For the text-containing cell, return its midpoint in [X, Y] coordinate format. 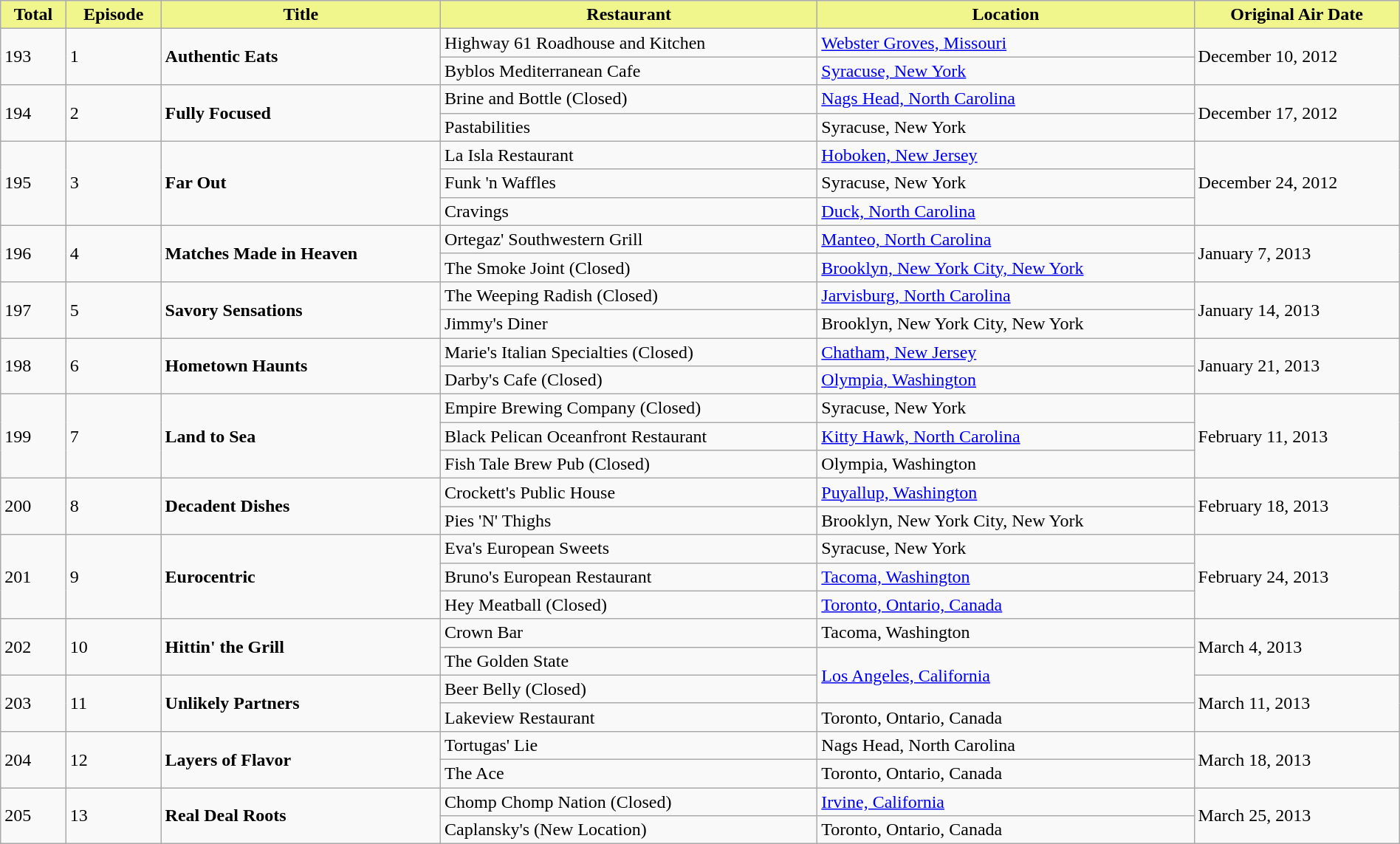
Authentic Eats [301, 57]
6 [114, 366]
Marie's Italian Specialties (Closed) [629, 352]
Hey Meatball (Closed) [629, 605]
January 21, 2013 [1297, 366]
Funk 'n Waffles [629, 183]
Chomp Chomp Nation (Closed) [629, 801]
196 [34, 253]
12 [114, 759]
Total [34, 15]
195 [34, 183]
Ortegaz' Southwestern Grill [629, 239]
Location [1006, 15]
Crown Bar [629, 633]
8 [114, 507]
March 25, 2013 [1297, 815]
March 18, 2013 [1297, 759]
Chatham, New Jersey [1006, 352]
200 [34, 507]
Lakeview Restaurant [629, 717]
The Ace [629, 773]
Decadent Dishes [301, 507]
Manteo, North Carolina [1006, 239]
203 [34, 703]
Beer Belly (Closed) [629, 689]
2 [114, 113]
5 [114, 309]
February 18, 2013 [1297, 507]
Unlikely Partners [301, 703]
Matches Made in Heaven [301, 253]
Kitty Hawk, North Carolina [1006, 436]
Darby's Cafe (Closed) [629, 380]
Highway 61 Roadhouse and Kitchen [629, 43]
December 24, 2012 [1297, 183]
January 7, 2013 [1297, 253]
Byblos Mediterranean Cafe [629, 71]
March 4, 2013 [1297, 647]
Hometown Haunts [301, 366]
Los Angeles, California [1006, 675]
4 [114, 253]
Land to Sea [301, 436]
Far Out [301, 183]
198 [34, 366]
December 17, 2012 [1297, 113]
Layers of Flavor [301, 759]
Real Deal Roots [301, 815]
13 [114, 815]
204 [34, 759]
201 [34, 577]
202 [34, 647]
Puyallup, Washington [1006, 493]
Brine and Bottle (Closed) [629, 99]
January 14, 2013 [1297, 309]
Fully Focused [301, 113]
The Golden State [629, 661]
Webster Groves, Missouri [1006, 43]
February 11, 2013 [1297, 436]
Eurocentric [301, 577]
December 10, 2012 [1297, 57]
3 [114, 183]
7 [114, 436]
Fish Tale Brew Pub (Closed) [629, 464]
The Smoke Joint (Closed) [629, 267]
Restaurant [629, 15]
Original Air Date [1297, 15]
Black Pelican Oceanfront Restaurant [629, 436]
Title [301, 15]
Eva's European Sweets [629, 549]
193 [34, 57]
La Isla Restaurant [629, 155]
Jarvisburg, North Carolina [1006, 295]
February 24, 2013 [1297, 577]
Pies 'N' Thighs [629, 521]
194 [34, 113]
Savory Sensations [301, 309]
Crockett's Public House [629, 493]
Caplansky's (New Location) [629, 830]
Irvine, California [1006, 801]
Hoboken, New Jersey [1006, 155]
The Weeping Radish (Closed) [629, 295]
Hittin' the Grill [301, 647]
Episode [114, 15]
10 [114, 647]
Jimmy's Diner [629, 323]
199 [34, 436]
205 [34, 815]
Bruno's European Restaurant [629, 577]
Pastabilities [629, 127]
1 [114, 57]
Cravings [629, 211]
Tortugas' Lie [629, 745]
11 [114, 703]
Duck, North Carolina [1006, 211]
March 11, 2013 [1297, 703]
Empire Brewing Company (Closed) [629, 408]
9 [114, 577]
197 [34, 309]
